Identify which cell holds the provided text, then report its [x, y] central coordinate. 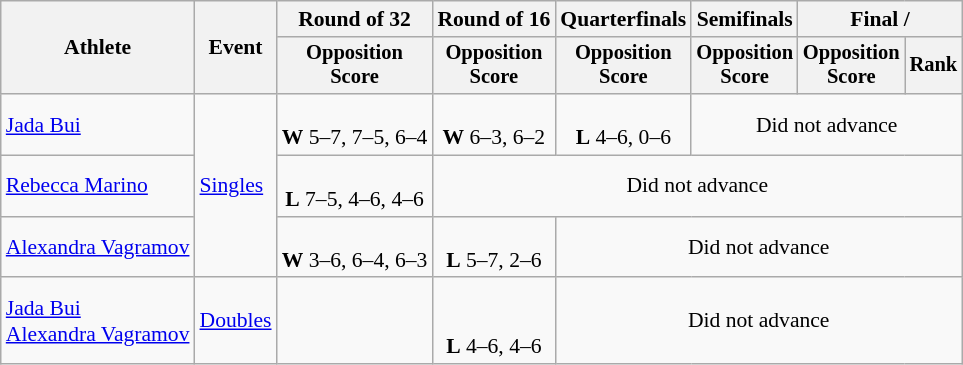
W 3–6, 6–4, 6–3 [355, 248]
Singles [236, 186]
Jada Bui [98, 124]
Alexandra Vagramov [98, 248]
Round of 16 [494, 19]
Quarterfinals [623, 19]
Rebecca Marino [98, 186]
L 5–7, 2–6 [494, 248]
W 5–7, 7–5, 6–4 [355, 124]
Jada BuiAlexandra Vagramov [98, 322]
Rank [934, 66]
Final / [880, 19]
Round of 32 [355, 19]
L 7–5, 4–6, 4–6 [355, 186]
L 4–6, 4–6 [494, 322]
Semifinals [744, 19]
Doubles [236, 322]
L 4–6, 0–6 [623, 124]
Athlete [98, 48]
Event [236, 48]
W 6–3, 6–2 [494, 124]
